Determine the [X, Y] coordinate at the center of the cell enclosing the given text.  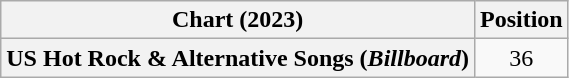
Chart (2023) [238, 20]
US Hot Rock & Alternative Songs (Billboard) [238, 58]
Position [521, 20]
36 [521, 58]
